Pinpoint the cell where the given text exists, returning its (x, y) midpoint coordinate. 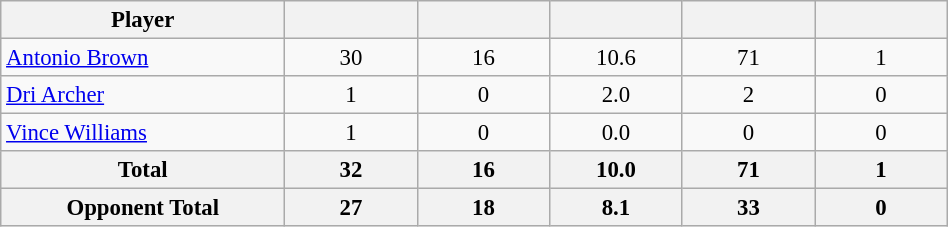
Antonio Brown (143, 58)
10.0 (616, 170)
27 (351, 208)
33 (748, 208)
18 (483, 208)
Dri Archer (143, 95)
2 (748, 95)
32 (351, 170)
2.0 (616, 95)
8.1 (616, 208)
30 (351, 58)
Player (143, 20)
Total (143, 170)
Opponent Total (143, 208)
Vince Williams (143, 133)
0.0 (616, 133)
10.6 (616, 58)
